Return the [X, Y] coordinate for the center point of the cell that contains the specified text.  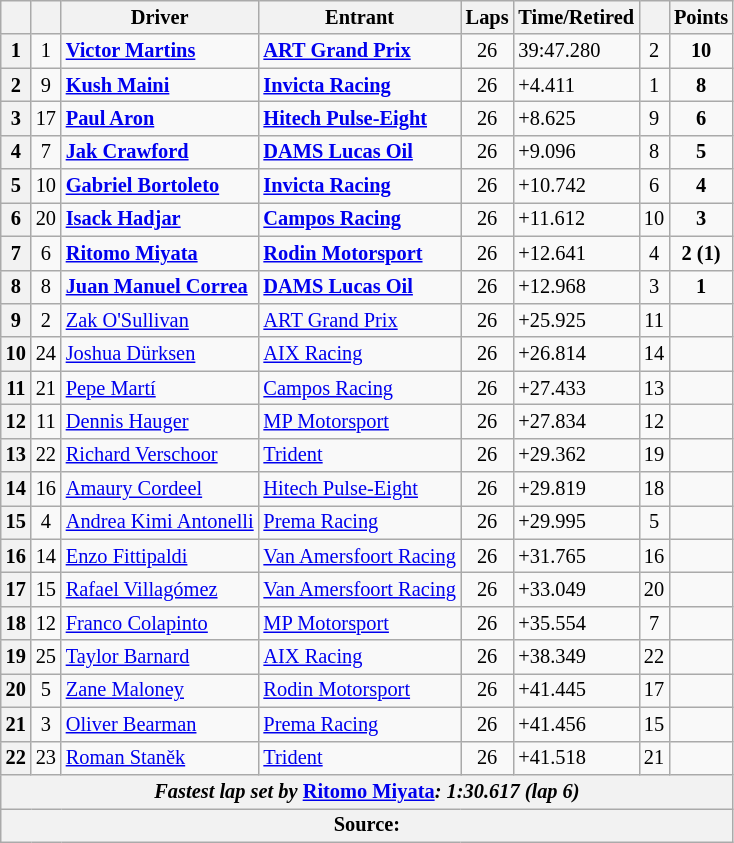
Zak O'Sullivan [160, 320]
Amaury Cordeel [160, 489]
Jak Crawford [160, 152]
Andrea Kimi Antonelli [160, 522]
Source: [367, 825]
23 [46, 758]
+27.834 [576, 421]
Dennis Hauger [160, 421]
Kush Maini [160, 85]
Time/Retired [576, 17]
+8.625 [576, 118]
25 [46, 657]
+33.049 [576, 589]
+29.362 [576, 455]
+11.612 [576, 219]
+41.456 [576, 724]
Joshua Dürksen [160, 354]
+31.765 [576, 556]
Zane Maloney [160, 690]
Juan Manuel Correa [160, 287]
2 (1) [701, 253]
Taylor Barnard [160, 657]
+41.518 [576, 758]
+35.554 [576, 623]
Paul Aron [160, 118]
+12.641 [576, 253]
Enzo Fittipaldi [160, 556]
+29.819 [576, 489]
Franco Colapinto [160, 623]
+38.349 [576, 657]
Gabriel Bortoleto [160, 186]
Entrant [360, 17]
24 [46, 354]
+29.995 [576, 522]
Rafael Villagómez [160, 589]
Driver [160, 17]
Victor Martins [160, 51]
39:47.280 [576, 51]
+27.433 [576, 388]
+10.742 [576, 186]
+12.968 [576, 287]
+41.445 [576, 690]
Isack Hadjar [160, 219]
Fastest lap set by Ritomo Miyata: 1:30.617 (lap 6) [367, 791]
Ritomo Miyata [160, 253]
Roman Staněk [160, 758]
Richard Verschoor [160, 455]
Oliver Bearman [160, 724]
+25.925 [576, 320]
+9.096 [576, 152]
Laps [488, 17]
+4.411 [576, 85]
Pepe Martí [160, 388]
+26.814 [576, 354]
Points [701, 17]
